Pinpoint the cell where the given text exists, returning its (X, Y) midpoint coordinate. 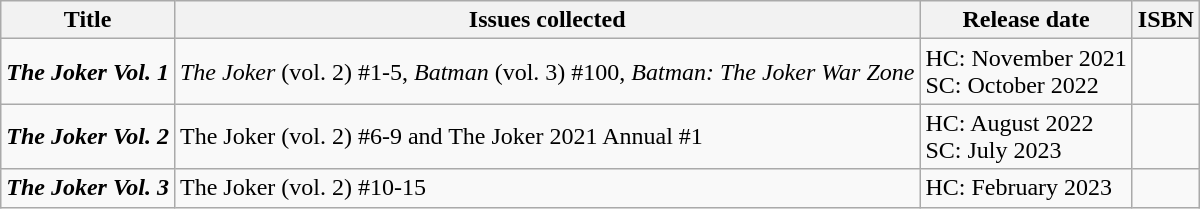
HC: February 2023 (1026, 188)
Title (88, 20)
HC: August 2022SC: July 2023 (1026, 136)
Issues collected (546, 20)
ISBN (1166, 20)
The Joker Vol. 1 (88, 72)
The Joker Vol. 3 (88, 188)
The Joker (vol. 2) #6-9 and The Joker 2021 Annual #1 (546, 136)
The Joker (vol. 2) #10-15 (546, 188)
The Joker (vol. 2) #1-5, Batman (vol. 3) #100, Batman: The Joker War Zone (546, 72)
Release date (1026, 20)
The Joker Vol. 2 (88, 136)
HC: November 2021SC: October 2022 (1026, 72)
